For the text-containing cell, return its midpoint in [X, Y] coordinate format. 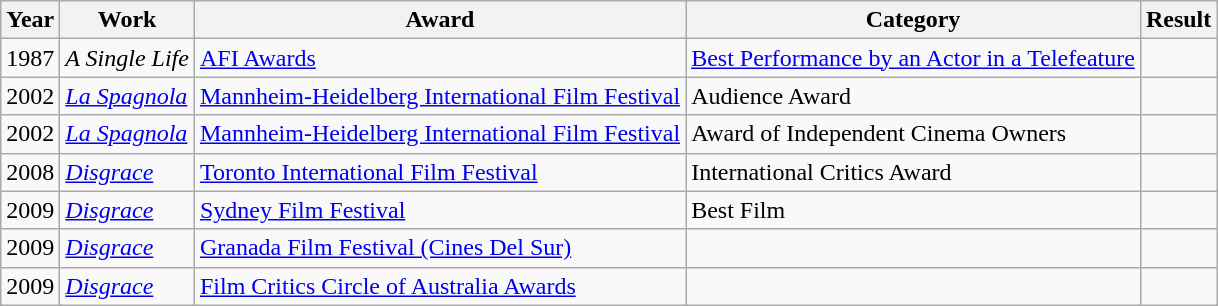
Award of Independent Cinema Owners [914, 134]
Sydney Film Festival [440, 210]
Award [440, 20]
Work [128, 20]
A Single Life [128, 58]
Granada Film Festival (Cines Del Sur) [440, 248]
2008 [30, 172]
Audience Award [914, 96]
Film Critics Circle of Australia Awards [440, 286]
AFI Awards [440, 58]
Best Film [914, 210]
1987 [30, 58]
Toronto International Film Festival [440, 172]
Result [1178, 20]
Best Performance by an Actor in a Telefeature [914, 58]
International Critics Award [914, 172]
Year [30, 20]
Category [914, 20]
